Identify which cell holds the provided text, then report its (x, y) central coordinate. 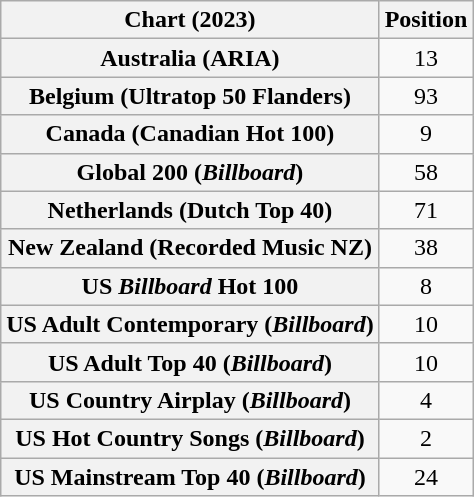
4 (426, 400)
US Billboard Hot 100 (190, 286)
US Adult Contemporary (Billboard) (190, 324)
58 (426, 172)
Australia (ARIA) (190, 58)
9 (426, 134)
Global 200 (Billboard) (190, 172)
24 (426, 477)
2 (426, 438)
US Country Airplay (Billboard) (190, 400)
38 (426, 248)
Canada (Canadian Hot 100) (190, 134)
Netherlands (Dutch Top 40) (190, 210)
US Mainstream Top 40 (Billboard) (190, 477)
13 (426, 58)
93 (426, 96)
New Zealand (Recorded Music NZ) (190, 248)
US Adult Top 40 (Billboard) (190, 362)
Chart (2023) (190, 20)
8 (426, 286)
Position (426, 20)
US Hot Country Songs (Billboard) (190, 438)
Belgium (Ultratop 50 Flanders) (190, 96)
71 (426, 210)
